Identify which cell holds the provided text, then report its (x, y) central coordinate. 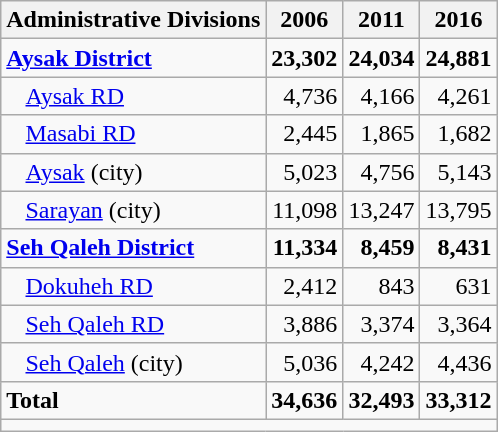
631 (458, 286)
1,682 (458, 134)
5,036 (304, 362)
24,881 (458, 58)
Masabi RD (134, 134)
Aysak District (134, 58)
24,034 (382, 58)
33,312 (458, 400)
843 (382, 286)
4,736 (304, 96)
2016 (458, 20)
Administrative Divisions (134, 20)
4,242 (382, 362)
Aysak RD (134, 96)
5,143 (458, 172)
Sarayan (city) (134, 210)
2,412 (304, 286)
8,431 (458, 248)
3,364 (458, 324)
Total (134, 400)
2011 (382, 20)
Seh Qaleh District (134, 248)
13,795 (458, 210)
1,865 (382, 134)
34,636 (304, 400)
4,261 (458, 96)
Seh Qaleh RD (134, 324)
8,459 (382, 248)
3,374 (382, 324)
23,302 (304, 58)
11,098 (304, 210)
Aysak (city) (134, 172)
11,334 (304, 248)
2006 (304, 20)
Seh Qaleh (city) (134, 362)
32,493 (382, 400)
3,886 (304, 324)
Dokuheh RD (134, 286)
4,436 (458, 362)
13,247 (382, 210)
5,023 (304, 172)
4,166 (382, 96)
2,445 (304, 134)
4,756 (382, 172)
